Output the [X, Y] coordinate of the center of the cell containing the given text.  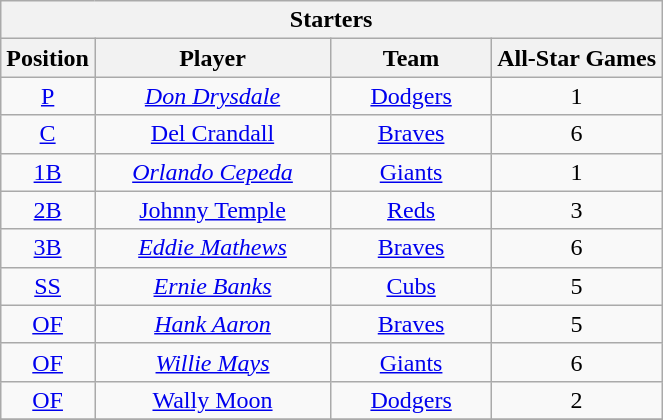
P [48, 96]
Eddie Mathews [212, 248]
2B [48, 210]
Del Crandall [212, 134]
Don Drysdale [212, 96]
Player [212, 58]
Orlando Cepeda [212, 172]
All-Star Games [577, 58]
Starters [332, 20]
2 [577, 400]
Willie Mays [212, 362]
Hank Aaron [212, 324]
C [48, 134]
Johnny Temple [212, 210]
Ernie Banks [212, 286]
3 [577, 210]
SS [48, 286]
1B [48, 172]
Cubs [412, 286]
3B [48, 248]
Team [412, 58]
Reds [412, 210]
Position [48, 58]
Wally Moon [212, 400]
